Determine the (x, y) coordinate at the center of the cell enclosing the given text.  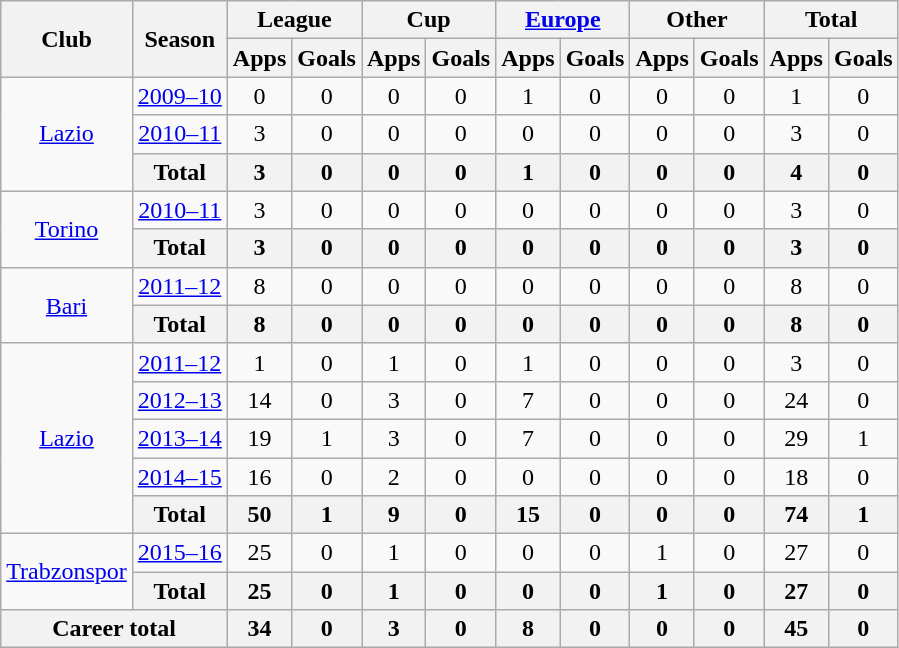
2015–16 (180, 553)
Bari (67, 305)
2013–14 (180, 438)
League (294, 20)
Europe (563, 20)
4 (796, 172)
9 (394, 515)
74 (796, 515)
2 (394, 477)
34 (259, 629)
29 (796, 438)
Season (180, 39)
24 (796, 400)
15 (528, 515)
2012–13 (180, 400)
16 (259, 477)
Cup (429, 20)
14 (259, 400)
45 (796, 629)
18 (796, 477)
Trabzonspor (67, 572)
Club (67, 39)
Other (697, 20)
2009–10 (180, 96)
19 (259, 438)
50 (259, 515)
Career total (114, 629)
2014–15 (180, 477)
Torino (67, 229)
